Extract the (x, y) coordinate from the center of the cell holding the provided text.  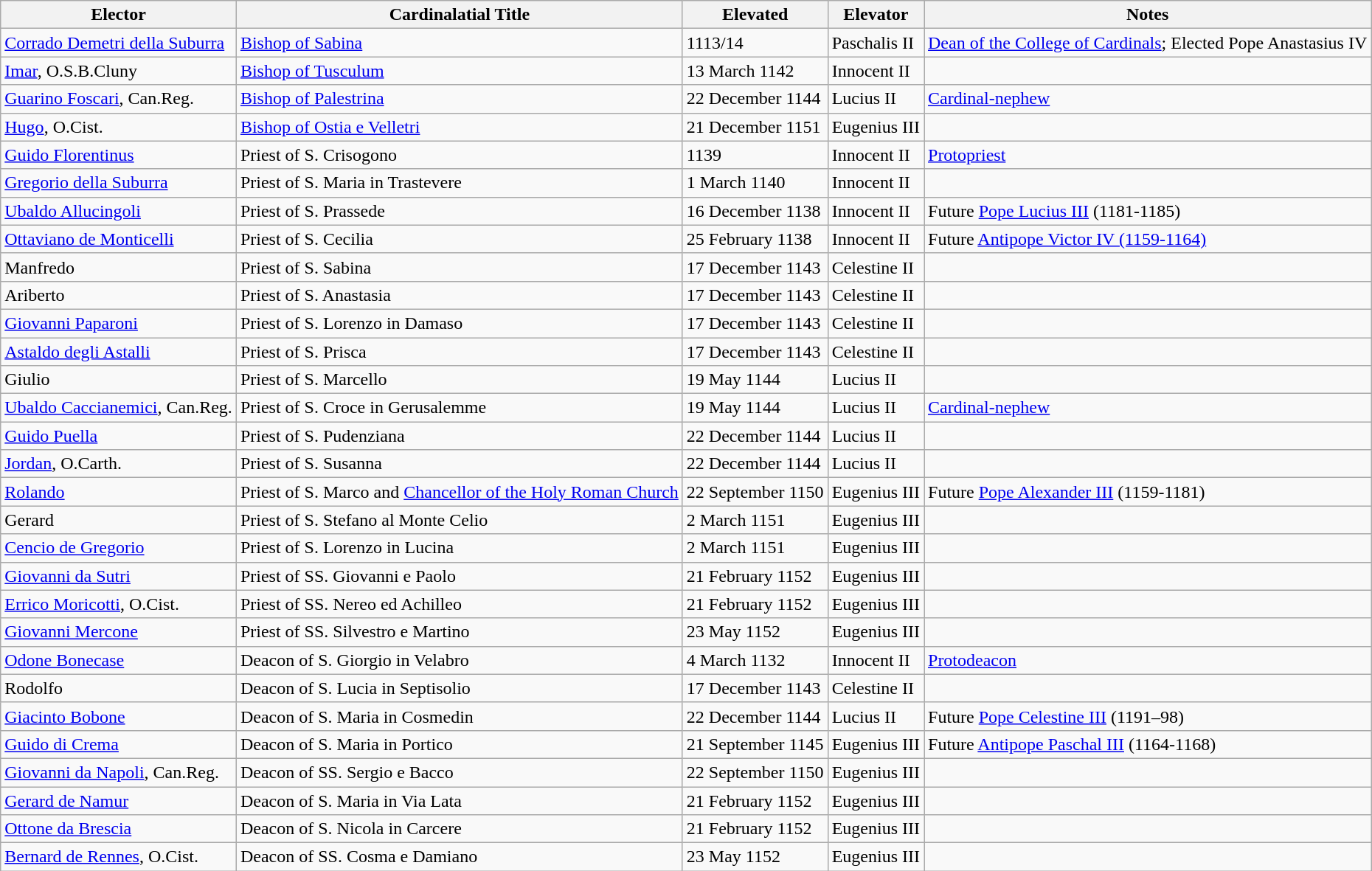
Manfredo (119, 267)
Priest of SS. Nereo ed Achilleo (459, 604)
4 March 1132 (755, 660)
Ottaviano de Monticelli (119, 239)
16 December 1138 (755, 211)
21 December 1151 (755, 127)
Future Antipope Paschal III (1164-1168) (1147, 744)
Bishop of Tusculum (459, 71)
Guido Puella (119, 436)
Elevator (876, 15)
Priest of S. Cecilia (459, 239)
Giovanni da Napoli, Can.Reg. (119, 772)
Errico Moricotti, O.Cist. (119, 604)
Dean of the College of Cardinals; Elected Pope Anastasius IV (1147, 43)
Priest of S. Maria in Trastevere (459, 183)
Cencio de Gregorio (119, 548)
1113/14 (755, 43)
Priest of S. Lorenzo in Lucina (459, 548)
Priest of S. Susanna (459, 464)
25 February 1138 (755, 239)
Protodeacon (1147, 660)
Bishop of Sabina (459, 43)
Future Pope Celestine III (1191–98) (1147, 716)
1 March 1140 (755, 183)
Elevated (755, 15)
Giacinto Bobone (119, 716)
Future Antipope Victor IV (1159-1164) (1147, 239)
Protopriest (1147, 155)
Odone Bonecase (119, 660)
1139 (755, 155)
Guarino Foscari, Can.Reg. (119, 99)
13 March 1142 (755, 71)
Jordan, O.Carth. (119, 464)
Giovanni Paparoni (119, 323)
Priest of S. Lorenzo in Damaso (459, 323)
Bishop of Ostia e Velletri (459, 127)
Ubaldo Allucingoli (119, 211)
Cardinalatial Title (459, 15)
21 September 1145 (755, 744)
Priest of S. Marco and Chancellor of the Holy Roman Church (459, 492)
Ariberto (119, 295)
Bernard de Rennes, O.Cist. (119, 857)
Notes (1147, 15)
Future Pope Alexander III (1159-1181) (1147, 492)
Ubaldo Caccianemici, Can.Reg. (119, 408)
Deacon of S. Nicola in Carcere (459, 829)
Deacon of S. Lucia in Septisolio (459, 688)
Giovanni da Sutri (119, 576)
Astaldo degli Astalli (119, 352)
Bishop of Palestrina (459, 99)
Priest of S. Pudenziana (459, 436)
Deacon of S. Maria in Via Lata (459, 800)
Hugo, O.Cist. (119, 127)
Priest of SS. Giovanni e Paolo (459, 576)
Priest of SS. Silvestro e Martino (459, 632)
Elector (119, 15)
Guido Florentinus (119, 155)
Imar, O.S.B.Cluny (119, 71)
Paschalis II (876, 43)
Deacon of S. Maria in Portico (459, 744)
Giulio (119, 380)
Priest of S. Prisca (459, 352)
Priest of S. Marcello (459, 380)
Deacon of SS. Sergio e Bacco (459, 772)
Deacon of S. Maria in Cosmedin (459, 716)
Corrado Demetri della Suburra (119, 43)
Priest of S. Sabina (459, 267)
Deacon of S. Giorgio in Velabro (459, 660)
Priest of S. Prassede (459, 211)
Priest of S. Crisogono (459, 155)
Ottone da Brescia (119, 829)
Rodolfo (119, 688)
Future Pope Lucius III (1181-1185) (1147, 211)
Gerard de Namur (119, 800)
Gregorio della Suburra (119, 183)
Deacon of SS. Cosma e Damiano (459, 857)
Priest of S. Croce in Gerusalemme (459, 408)
Priest of S. Stefano al Monte Celio (459, 520)
Gerard (119, 520)
Priest of S. Anastasia (459, 295)
Rolando (119, 492)
Giovanni Mercone (119, 632)
Guido di Crema (119, 744)
